Return the (x, y) coordinate for the center point of the cell that contains the specified text.  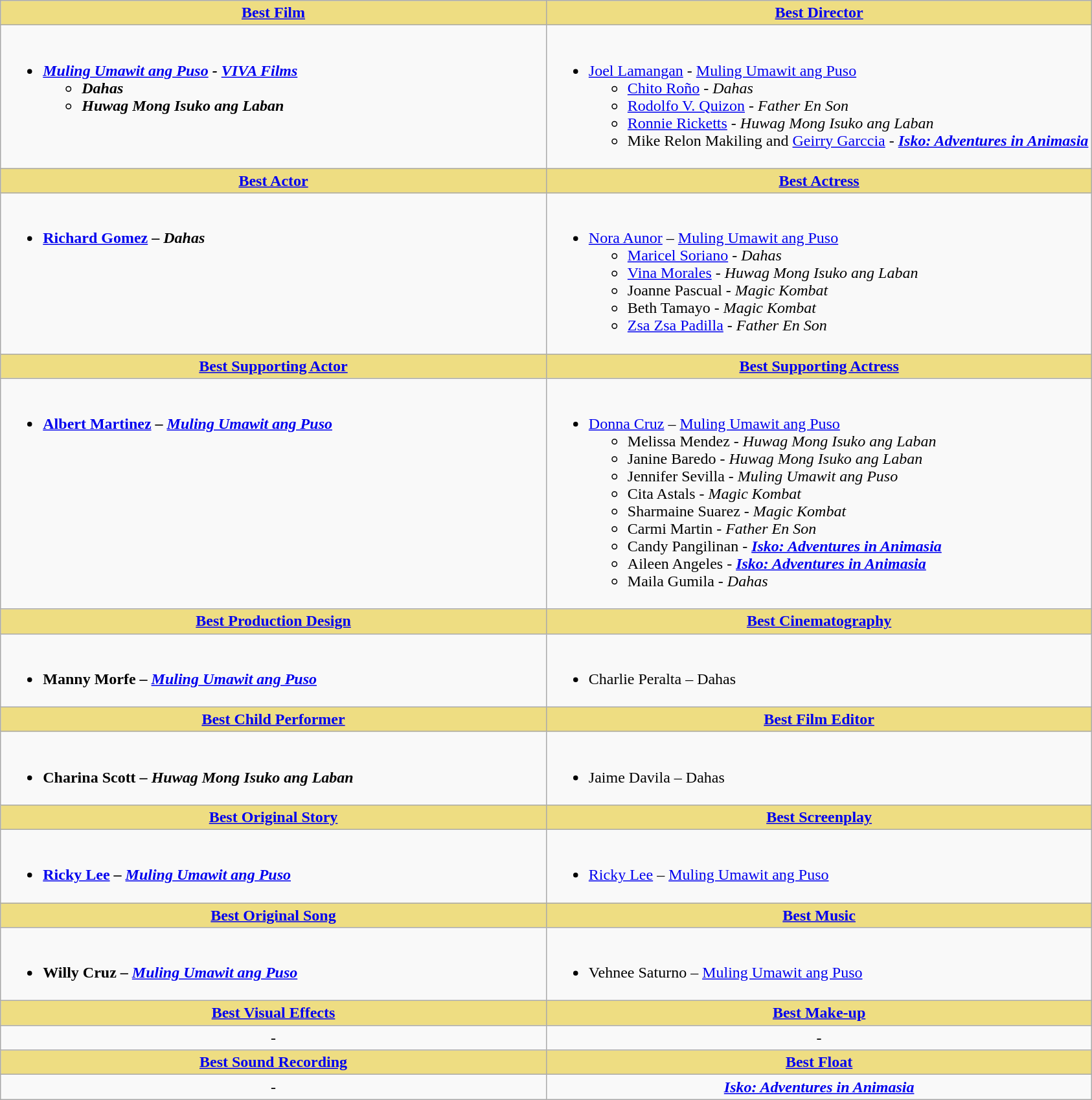
Charlie Peralta – Dahas (819, 670)
Muling Umawit ang Puso - VIVA FilmsDahas Huwag Mong Isuko ang Laban (273, 97)
Willy Cruz – Muling Umawit ang Puso (273, 964)
Vehnee Saturno – Muling Umawit ang Puso (819, 964)
Best Supporting Actress (819, 366)
Best Actor (273, 181)
Albert Martinez – Muling Umawit ang Puso (273, 494)
Best Actress (819, 181)
Best Music (819, 915)
Charina Scott – Huwag Mong Isuko ang Laban (273, 768)
Best Cinematography (819, 621)
Isko: Adventures in Animasia (819, 1087)
Best Supporting Actor (273, 366)
Best Sound Recording (273, 1062)
Best Production Design (273, 621)
Best Child Performer (273, 719)
Best Film (273, 13)
Best Make-up (819, 1013)
Jaime Davila – Dahas (819, 768)
Best Visual Effects (273, 1013)
Best Film Editor (819, 719)
Richard Gomez – Dahas (273, 273)
Best Screenplay (819, 817)
Manny Morfe – Muling Umawit ang Puso (273, 670)
Best Float (819, 1062)
Best Director (819, 13)
Best Original Song (273, 915)
Best Original Story (273, 817)
